Capture the cell that displays the provided text and extract its [X, Y] central coordinate. 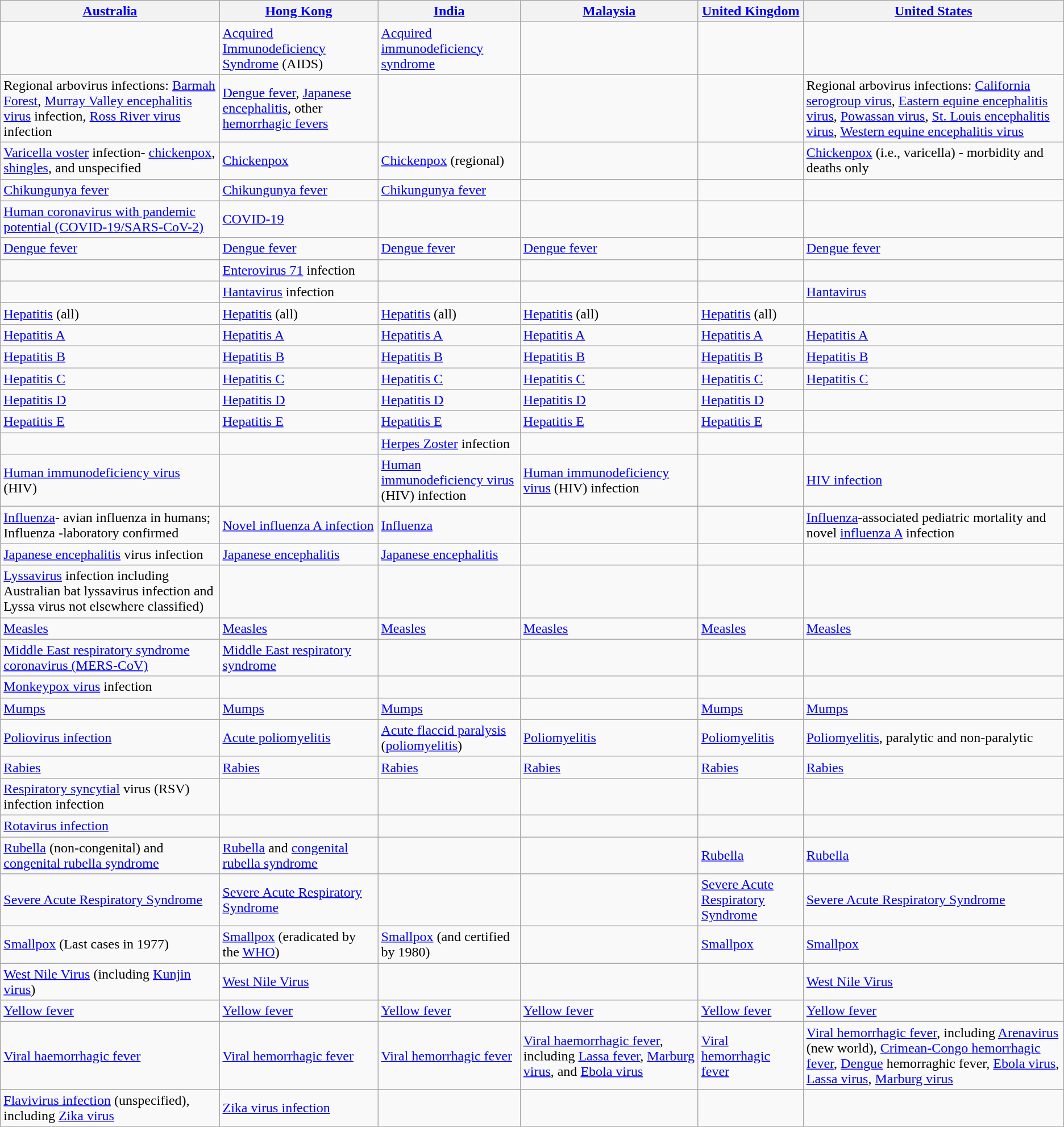
Chickenpox (i.e., varicella) - morbidity and deaths only [933, 160]
Acquired Immunodeficiency Syndrome (AIDS) [299, 48]
Hong Kong [299, 11]
Influenza- avian influenza in humans; Influenza -laboratory confirmed [110, 525]
Regional arbovirus infections: Barmah Forest, Murray Valley encephalitis virus infection, Ross River virus infection [110, 108]
Influenza-associated pediatric mortality and novel influenza A infection [933, 525]
Monkeypox virus infection [110, 687]
Japanese encephalitis virus infection [110, 554]
Viral haemorrhagic fever [110, 1055]
Rotavirus infection [110, 826]
Lyssavirus infection including Australian bat lyssavirus infection and Lyssa virus not elsewhere classified) [110, 591]
Human immunodeficiency virus (HIV) [110, 480]
United States [933, 11]
Chickenpox [299, 160]
Respiratory syncytial virus (RSV) infection infection [110, 796]
Poliomyelitis, paralytic and non-paralytic [933, 738]
Middle East respiratory syndrome coronavirus (MERS-CoV) [110, 657]
Hantavirus [933, 292]
United Kingdom [750, 11]
Influenza [449, 525]
Zika virus infection [299, 1108]
Chickenpox (regional) [449, 160]
Novel influenza A infection [299, 525]
Varicella voster infection- chickenpox, shingles, and unspecified [110, 160]
Acquired immunodeficiency syndrome [449, 48]
Viral haemorrhagic fever, including Lassa fever, Marburg virus, and Ebola virus [609, 1055]
India [449, 11]
Australia [110, 11]
Malaysia [609, 11]
Poliovirus infection [110, 738]
Smallpox (eradicated by the WHO) [299, 945]
Enterovirus 71 infection [299, 270]
Flavivirus infection (unspecified), including Zika virus [110, 1108]
Herpes Zoster infection [449, 444]
Middle East respiratory syndrome [299, 657]
Rubella and congenital rubella syndrome [299, 855]
COVID-19 [299, 219]
Rubella (non-congenital) and congenital rubella syndrome [110, 855]
Acute flaccid paralysis (poliomyelitis) [449, 738]
Hantavirus infection [299, 292]
HIV infection [933, 480]
Smallpox (Last cases in 1977) [110, 945]
Dengue fever, Japanese encephalitis, other hemorrhagic fevers [299, 108]
Human coronavirus with pandemic potential (COVID-19/SARS-CoV-2) [110, 219]
West Nile Virus (including Kunjin virus) [110, 981]
Smallpox (and certified by 1980) [449, 945]
Acute poliomyelitis [299, 738]
